Return the [X, Y] coordinate for the center point of the cell that contains the specified text.  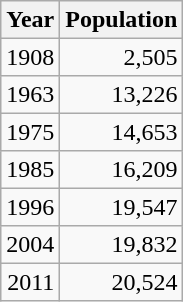
1975 [30, 132]
14,653 [122, 132]
1963 [30, 94]
1985 [30, 170]
19,832 [122, 244]
2004 [30, 244]
13,226 [122, 94]
Population [122, 20]
19,547 [122, 206]
2011 [30, 282]
Year [30, 20]
20,524 [122, 282]
2,505 [122, 56]
16,209 [122, 170]
1908 [30, 56]
1996 [30, 206]
